Pinpoint the cell where the given text exists, returning its (x, y) midpoint coordinate. 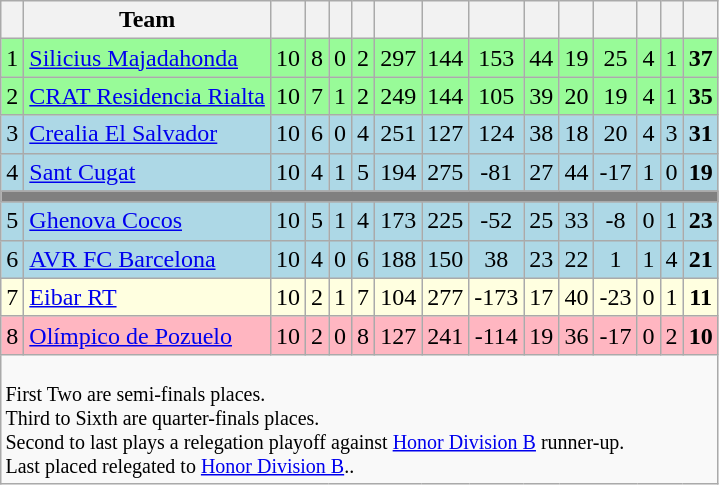
39 (542, 96)
27 (542, 172)
-173 (496, 297)
297 (398, 58)
-114 (496, 335)
21 (700, 259)
36 (576, 335)
37 (700, 58)
241 (446, 335)
Silicius Majadahonda (148, 58)
18 (576, 134)
105 (496, 96)
Team (148, 20)
-81 (496, 172)
275 (446, 172)
31 (700, 134)
153 (496, 58)
Crealia El Salvador (148, 134)
-52 (496, 221)
40 (576, 297)
22 (576, 259)
225 (446, 221)
AVR FC Barcelona (148, 259)
277 (446, 297)
173 (398, 221)
Eibar RT (148, 297)
17 (542, 297)
188 (398, 259)
-8 (616, 221)
249 (398, 96)
Olímpico de Pozuelo (148, 335)
194 (398, 172)
124 (496, 134)
35 (700, 96)
Sant Cugat (148, 172)
251 (398, 134)
150 (446, 259)
Ghenova Cocos (148, 221)
11 (700, 297)
CRAT Residencia Rialta (148, 96)
104 (398, 297)
-23 (616, 297)
33 (576, 221)
